Provide the (X, Y) coordinate of the cell's center where the given text is located.  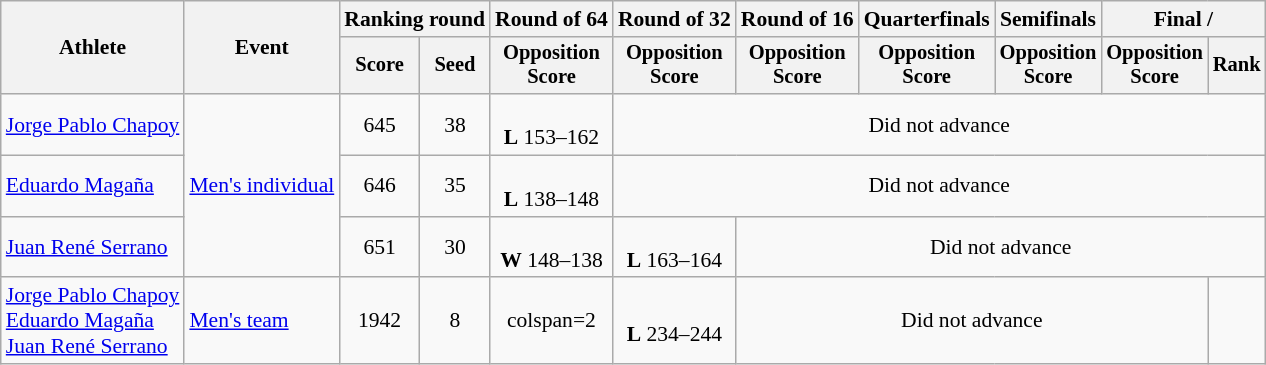
Rank (1237, 66)
colspan=2 (552, 322)
Men's team (262, 322)
30 (455, 248)
Score (380, 66)
1942 (380, 322)
8 (455, 322)
Juan René Serrano (93, 248)
646 (380, 186)
L 138–148 (552, 186)
651 (380, 248)
645 (380, 124)
Semifinals (1048, 19)
Eduardo Magaña (93, 186)
W 148–138 (552, 248)
Final / (1183, 19)
Quarterfinals (927, 19)
L 234–244 (674, 322)
35 (455, 186)
L 163–164 (674, 248)
Event (262, 48)
Jorge Pablo Chapoy (93, 124)
L 153–162 (552, 124)
Round of 16 (798, 19)
38 (455, 124)
Round of 64 (552, 19)
Ranking round (414, 19)
Athlete (93, 48)
Men's individual (262, 186)
Round of 32 (674, 19)
Jorge Pablo ChapoyEduardo MagañaJuan René Serrano (93, 322)
Seed (455, 66)
